Output the [X, Y] coordinate of the center of the cell containing the given text.  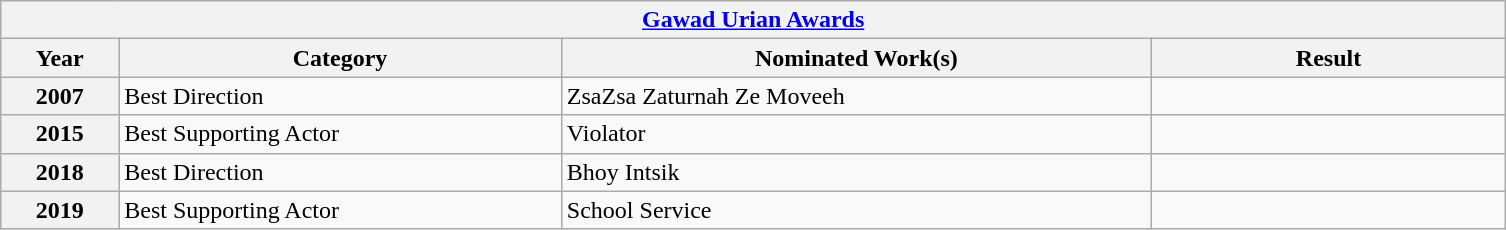
2019 [60, 210]
2007 [60, 96]
2015 [60, 134]
ZsaZsa Zaturnah Ze Moveeh [856, 96]
Violator [856, 134]
Category [340, 58]
Nominated Work(s) [856, 58]
Gawad Urian Awards [754, 20]
Result [1328, 58]
2018 [60, 172]
Year [60, 58]
Bhoy Intsik [856, 172]
School Service [856, 210]
